Find where the given text appears and provide that cell's center as (X, Y) coordinate. 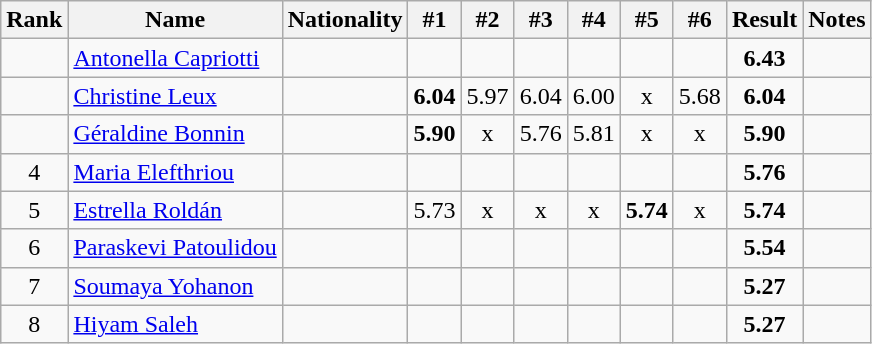
#3 (540, 20)
Maria Elefthriou (175, 172)
5.68 (700, 96)
#5 (646, 20)
Géraldine Bonnin (175, 134)
6.43 (764, 58)
5.54 (764, 248)
5.73 (434, 210)
#1 (434, 20)
6 (34, 248)
Soumaya Yohanon (175, 286)
Paraskevi Patoulidou (175, 248)
5 (34, 210)
Rank (34, 20)
Estrella Roldán (175, 210)
Name (175, 20)
6.00 (594, 96)
5.81 (594, 134)
4 (34, 172)
#2 (488, 20)
Result (764, 20)
Hiyam Saleh (175, 324)
7 (34, 286)
8 (34, 324)
5.97 (488, 96)
#6 (700, 20)
Nationality (345, 20)
Notes (837, 20)
Antonella Capriotti (175, 58)
#4 (594, 20)
Christine Leux (175, 96)
